Output the [x, y] coordinate of the center of the cell containing the given text.  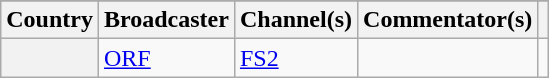
Channel(s) [296, 20]
FS2 [296, 58]
Broadcaster [166, 20]
ORF [166, 58]
Commentator(s) [448, 20]
Country [50, 20]
